From the cell containing the given text, extract its center point as [X, Y] coordinate. 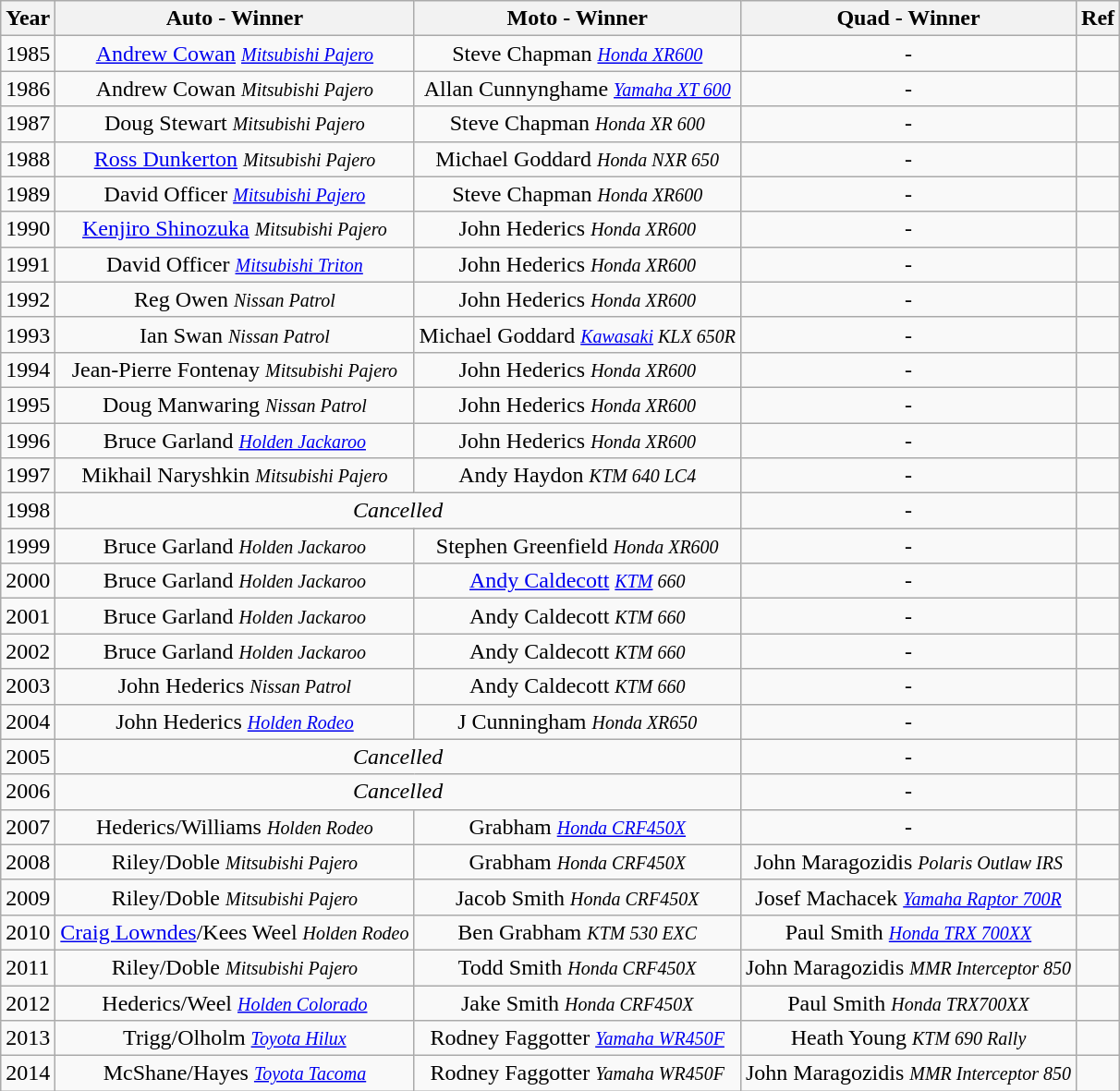
2000 [28, 581]
Moto - Winner [577, 18]
Michael Goddard Kawasaki KLX 650R [577, 334]
Quad - Winner [907, 18]
Auto - Winner [235, 18]
2011 [28, 967]
David Officer Mitsubishi Triton [235, 264]
Heath Young KTM 690 Rally [907, 1038]
Ref [1098, 18]
Ben Grabham KTM 530 EXC [577, 932]
1987 [28, 124]
1999 [28, 546]
Michael Goddard Honda NXR 650 [577, 159]
David Officer Mitsubishi Pajero [235, 194]
1986 [28, 89]
1990 [28, 229]
2008 [28, 862]
2007 [28, 827]
Paul Smith Honda TRX700XX [907, 1002]
1985 [28, 54]
Reg Owen Nissan Patrol [235, 299]
1989 [28, 194]
Year [28, 18]
Hederics/Williams Holden Rodeo [235, 827]
2014 [28, 1073]
McShane/Hayes Toyota Tacoma [235, 1073]
Allan Cunnynghame Yamaha XT 600 [577, 89]
2004 [28, 721]
Josef Machacek Yamaha Raptor 700R [907, 897]
Hederics/Weel Holden Colorado [235, 1002]
2005 [28, 757]
Ian Swan Nissan Patrol [235, 334]
John Hederics Holden Rodeo [235, 721]
2012 [28, 1002]
Mikhail Naryshkin Mitsubishi Pajero [235, 476]
Jean-Pierre Fontenay Mitsubishi Pajero [235, 370]
1996 [28, 441]
2002 [28, 651]
2003 [28, 686]
Jake Smith Honda CRF450X [577, 1002]
Kenjiro Shinozuka Mitsubishi Pajero [235, 229]
Doug Stewart Mitsubishi Pajero [235, 124]
1995 [28, 405]
John Maragozidis Polaris Outlaw IRS [907, 862]
2009 [28, 897]
2001 [28, 616]
1997 [28, 476]
Steve Chapman Honda XR 600 [577, 124]
1998 [28, 511]
Andy Haydon KTM 640 LC4 [577, 476]
John Hederics Nissan Patrol [235, 686]
Paul Smith Honda TRX 700XX [907, 932]
Trigg/Olholm Toyota Hilux [235, 1038]
Ross Dunkerton Mitsubishi Pajero [235, 159]
1992 [28, 299]
1991 [28, 264]
1993 [28, 334]
2013 [28, 1038]
Jacob Smith Honda CRF450X [577, 897]
Doug Manwaring Nissan Patrol [235, 405]
2010 [28, 932]
Craig Lowndes/Kees Weel Holden Rodeo [235, 932]
1994 [28, 370]
Todd Smith Honda CRF450X [577, 967]
Stephen Greenfield Honda XR600 [577, 546]
2006 [28, 792]
1988 [28, 159]
J Cunningham Honda XR650 [577, 721]
